Capture the cell that displays the provided text and extract its (x, y) central coordinate. 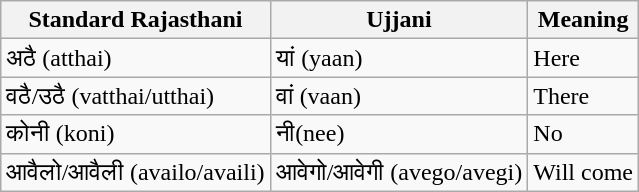
यां (yaan) (399, 58)
Standard Rajasthani (136, 20)
आवैलो/आवैली (availo/availi) (136, 172)
आवेगो/आवेगी (avego/avegi) (399, 172)
वठै/उठै (vatthai/utthai) (136, 96)
Here (584, 58)
Ujjani (399, 20)
There (584, 96)
अठै (atthai) (136, 58)
Will come (584, 172)
No (584, 134)
वां (vaan) (399, 96)
कोनी (koni) (136, 134)
नी(nee) (399, 134)
Meaning (584, 20)
